Return [x, y] of the center of cell containing provided text 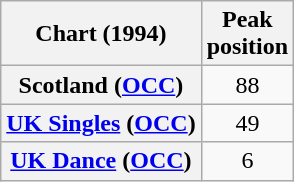
UK Singles (OCC) [101, 123]
Peakposition [247, 34]
6 [247, 161]
49 [247, 123]
Chart (1994) [101, 34]
UK Dance (OCC) [101, 161]
Scotland (OCC) [101, 85]
88 [247, 85]
